From the cell containing the given text, extract its center point as [X, Y] coordinate. 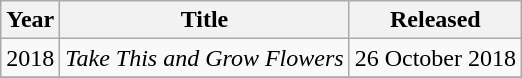
Take This and Grow Flowers [204, 58]
26 October 2018 [435, 58]
2018 [30, 58]
Released [435, 20]
Year [30, 20]
Title [204, 20]
